Identify which cell holds the provided text, then report its [X, Y] central coordinate. 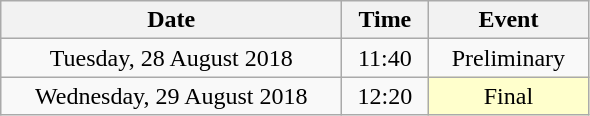
Date [172, 20]
Wednesday, 29 August 2018 [172, 96]
12:20 [385, 96]
11:40 [385, 58]
Event [508, 20]
Tuesday, 28 August 2018 [172, 58]
Preliminary [508, 58]
Final [508, 96]
Time [385, 20]
